Scan for the cell matching the given text and deliver its [X, Y] coordinate at center. 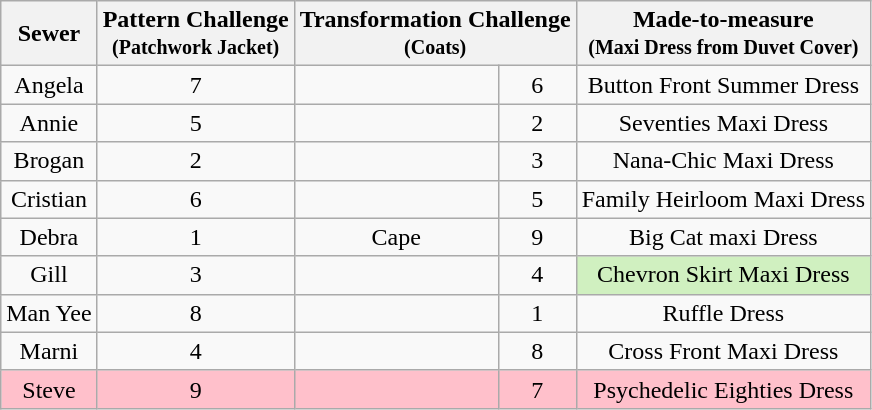
Angela [49, 85]
Man Yee [49, 313]
Pattern Challenge(Patchwork Jacket) [196, 34]
Big Cat maxi Dress [723, 237]
Seventies Maxi Dress [723, 123]
Gill [49, 275]
Nana-Chic Maxi Dress [723, 161]
Cape [396, 237]
Chevron Skirt Maxi Dress [723, 275]
Psychedelic Eighties Dress [723, 389]
Cross Front Maxi Dress [723, 351]
Family Heirloom Maxi Dress [723, 199]
Made-to-measure(Maxi Dress from Duvet Cover) [723, 34]
Cristian [49, 199]
Annie [49, 123]
Transformation Challenge(Coats) [435, 34]
Debra [49, 237]
Brogan [49, 161]
Button Front Summer Dress [723, 85]
Ruffle Dress [723, 313]
Sewer [49, 34]
Marni [49, 351]
Steve [49, 389]
